Pinpoint the cell where the given text exists, returning its (X, Y) midpoint coordinate. 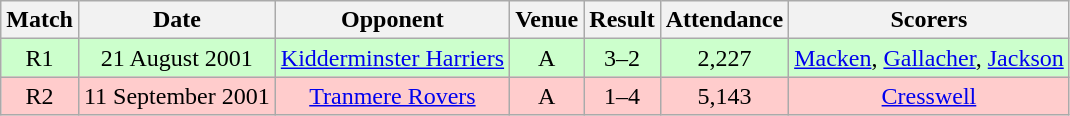
Attendance (724, 20)
R1 (40, 58)
Kidderminster Harriers (392, 58)
11 September 2001 (176, 96)
3–2 (622, 58)
R2 (40, 96)
Match (40, 20)
Opponent (392, 20)
Date (176, 20)
Venue (547, 20)
Result (622, 20)
Tranmere Rovers (392, 96)
2,227 (724, 58)
Macken, Gallacher, Jackson (930, 58)
1–4 (622, 96)
5,143 (724, 96)
21 August 2001 (176, 58)
Cresswell (930, 96)
Scorers (930, 20)
